From the cell containing the given text, extract its center point as [X, Y] coordinate. 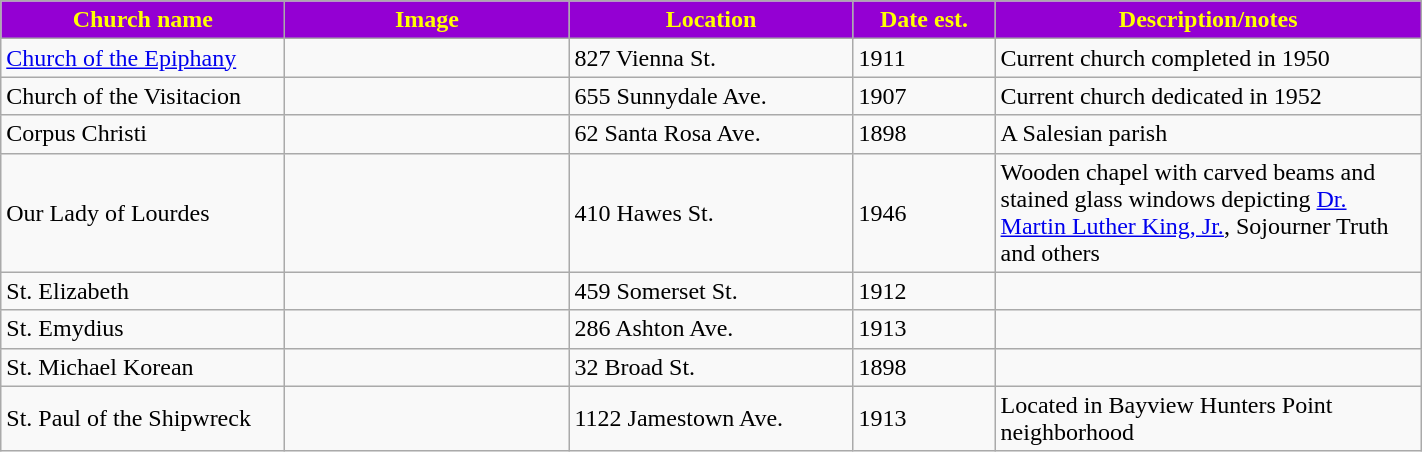
1122 Jamestown Ave. [711, 418]
Wooden chapel with carved beams and stained glass windows depicting Dr. Martin Luther King, Jr., Sojourner Truth and others [1208, 212]
Church name [143, 20]
655 Sunnydale Ave. [711, 96]
32 Broad St. [711, 367]
Location [711, 20]
St. Michael Korean [143, 367]
410 Hawes St. [711, 212]
1907 [924, 96]
Church of the Visitacion [143, 96]
286 Ashton Ave. [711, 329]
Description/notes [1208, 20]
1946 [924, 212]
A Salesian parish [1208, 134]
1911 [924, 58]
62 Santa Rosa Ave. [711, 134]
Current church completed in 1950 [1208, 58]
Date est. [924, 20]
Our Lady of Lourdes [143, 212]
St. Elizabeth [143, 291]
St. Paul of the Shipwreck [143, 418]
Current church dedicated in 1952 [1208, 96]
Church of the Epiphany [143, 58]
827 Vienna St. [711, 58]
1912 [924, 291]
459 Somerset St. [711, 291]
Located in Bayview Hunters Point neighborhood [1208, 418]
Corpus Christi [143, 134]
St. Emydius [143, 329]
Image [427, 20]
